From the cell containing the given text, extract its center point as [X, Y] coordinate. 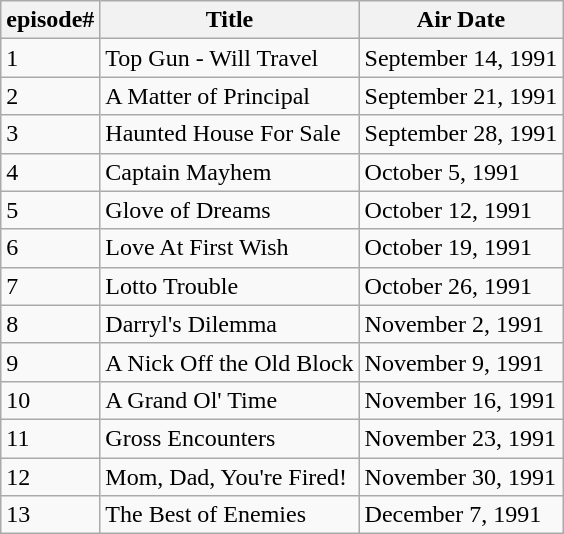
September 21, 1991 [461, 96]
12 [50, 477]
9 [50, 362]
Darryl's Dilemma [230, 324]
October 26, 1991 [461, 286]
A Matter of Principal [230, 96]
Mom, Dad, You're Fired! [230, 477]
October 19, 1991 [461, 248]
Glove of Dreams [230, 210]
November 2, 1991 [461, 324]
2 [50, 96]
December 7, 1991 [461, 515]
Title [230, 20]
A Nick Off the Old Block [230, 362]
The Best of Enemies [230, 515]
6 [50, 248]
November 23, 1991 [461, 438]
September 28, 1991 [461, 134]
November 9, 1991 [461, 362]
October 12, 1991 [461, 210]
Top Gun - Will Travel [230, 58]
10 [50, 400]
Lotto Trouble [230, 286]
3 [50, 134]
Love At First Wish [230, 248]
5 [50, 210]
Captain Mayhem [230, 172]
4 [50, 172]
1 [50, 58]
A Grand Ol' Time [230, 400]
November 16, 1991 [461, 400]
October 5, 1991 [461, 172]
Gross Encounters [230, 438]
Air Date [461, 20]
11 [50, 438]
episode# [50, 20]
September 14, 1991 [461, 58]
7 [50, 286]
Haunted House For Sale [230, 134]
8 [50, 324]
November 30, 1991 [461, 477]
13 [50, 515]
